Detect which cell encompasses the target text, then output its (X, Y) center coordinate. 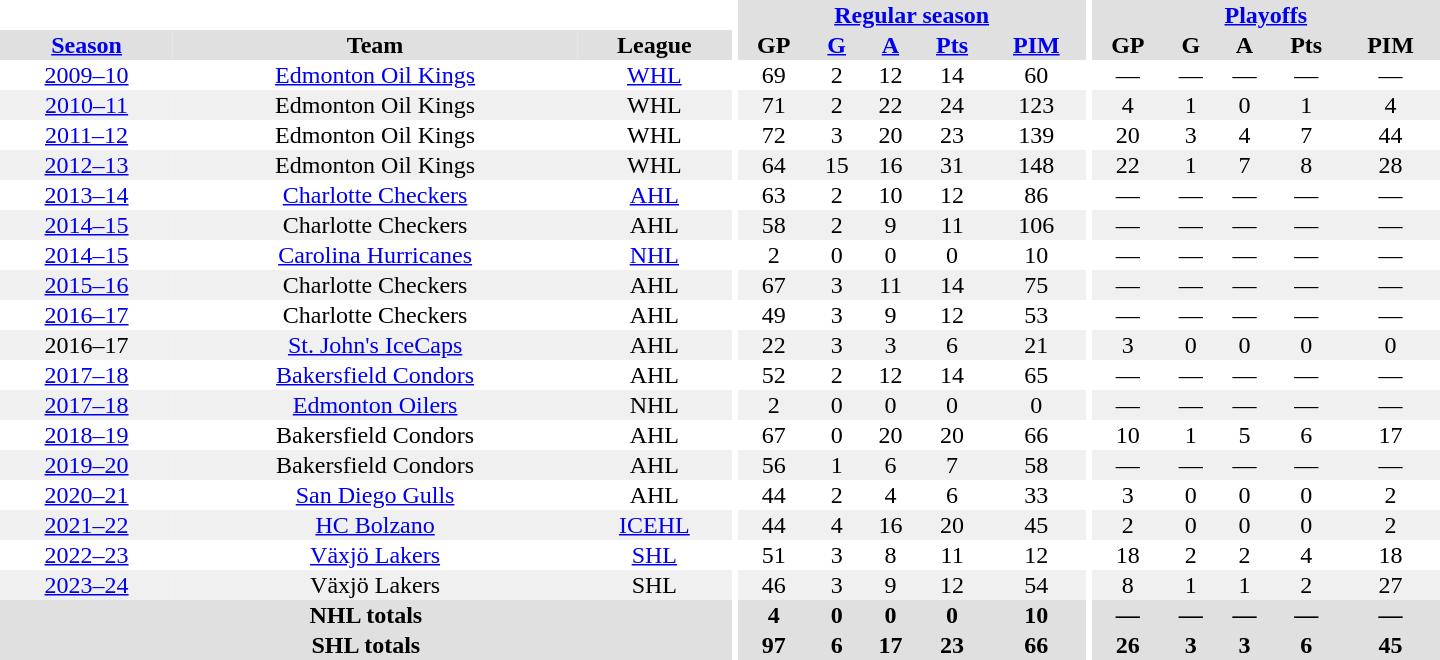
123 (1036, 105)
2021–22 (86, 525)
139 (1036, 135)
106 (1036, 225)
2011–12 (86, 135)
52 (774, 375)
26 (1128, 645)
49 (774, 315)
2012–13 (86, 165)
63 (774, 195)
League (654, 45)
2015–16 (86, 285)
2010–11 (86, 105)
71 (774, 105)
HC Bolzano (375, 525)
69 (774, 75)
Carolina Hurricanes (375, 255)
San Diego Gulls (375, 495)
21 (1036, 345)
75 (1036, 285)
53 (1036, 315)
65 (1036, 375)
27 (1390, 585)
60 (1036, 75)
Regular season (912, 15)
Edmonton Oilers (375, 405)
51 (774, 555)
86 (1036, 195)
5 (1245, 435)
2020–21 (86, 495)
2019–20 (86, 465)
2013–14 (86, 195)
72 (774, 135)
Season (86, 45)
28 (1390, 165)
2022–23 (86, 555)
2018–19 (86, 435)
46 (774, 585)
148 (1036, 165)
Playoffs (1266, 15)
SHL totals (366, 645)
St. John's IceCaps (375, 345)
NHL totals (366, 615)
2009–10 (86, 75)
97 (774, 645)
54 (1036, 585)
2023–24 (86, 585)
33 (1036, 495)
Team (375, 45)
56 (774, 465)
31 (952, 165)
ICEHL (654, 525)
24 (952, 105)
64 (774, 165)
15 (837, 165)
